Return (x, y) of the center of cell containing provided text 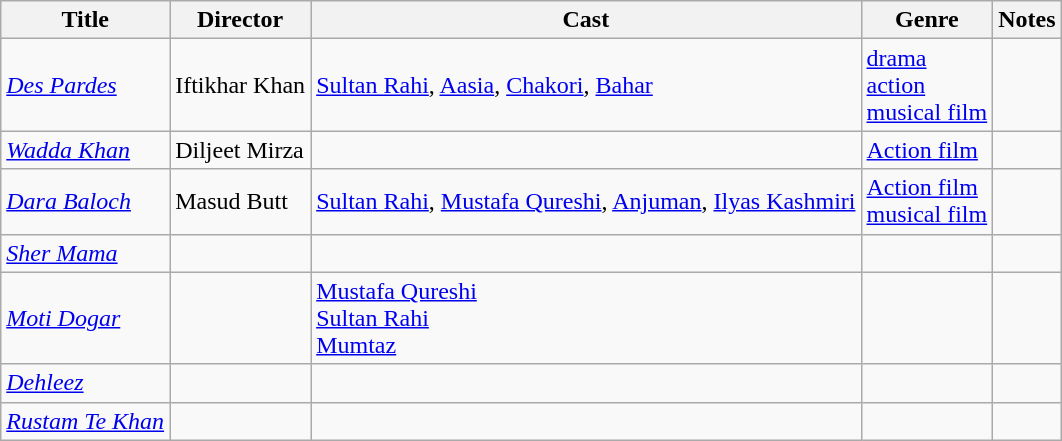
Dara Baloch (86, 202)
Sher Mama (86, 253)
Title (86, 20)
Masud Butt (240, 202)
Sultan Rahi, Mustafa Qureshi, Anjuman, Ilyas Kashmiri (586, 202)
Genre (927, 20)
dramaactionmusical film (927, 85)
Cast (586, 20)
Iftikhar Khan (240, 85)
Notes (1027, 20)
Diljeet Mirza (240, 150)
Wadda Khan (86, 150)
Moti Dogar (86, 318)
Dehleez (86, 383)
Rustam Te Khan (86, 421)
Action filmmusical film (927, 202)
Sultan Rahi, Aasia, Chakori, Bahar (586, 85)
Director (240, 20)
Mustafa QureshiSultan RahiMumtaz (586, 318)
Action film (927, 150)
Des Pardes (86, 85)
